Return [X, Y] of the center of cell containing provided text 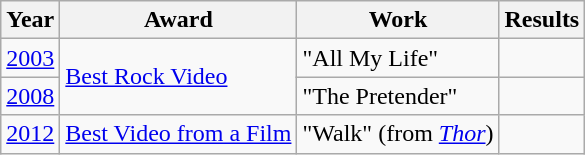
2012 [30, 134]
Best Rock Video [178, 77]
Work [398, 20]
2003 [30, 58]
Results [542, 20]
Award [178, 20]
2008 [30, 96]
"Walk" (from Thor) [398, 134]
Year [30, 20]
"All My Life" [398, 58]
Best Video from a Film [178, 134]
"The Pretender" [398, 96]
